Capture the cell that displays the provided text and extract its [X, Y] central coordinate. 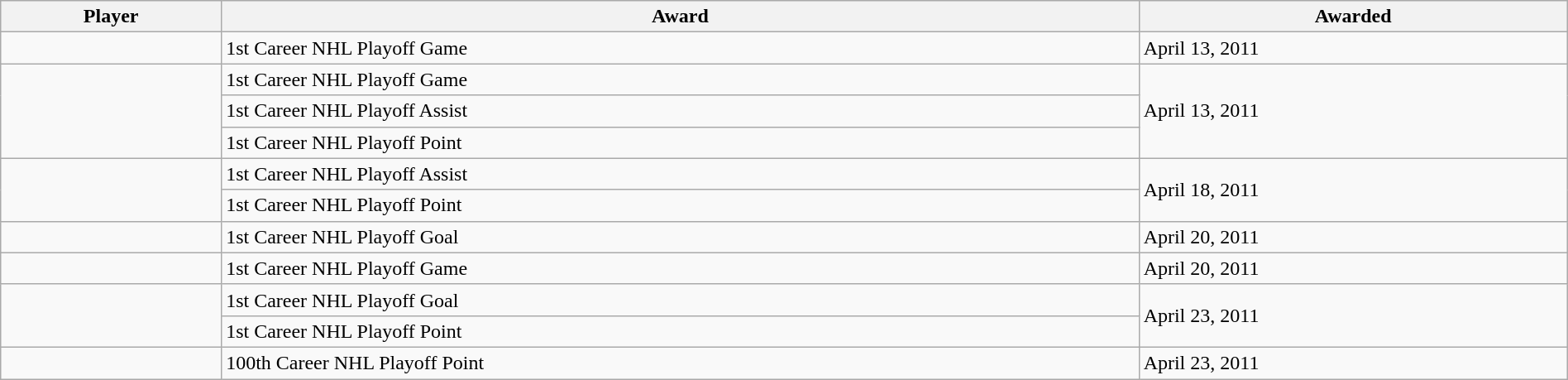
Award [680, 17]
Player [111, 17]
100th Career NHL Playoff Point [680, 363]
Awarded [1353, 17]
April 18, 2011 [1353, 190]
